Detect which cell encompasses the target text, then output its [X, Y] center coordinate. 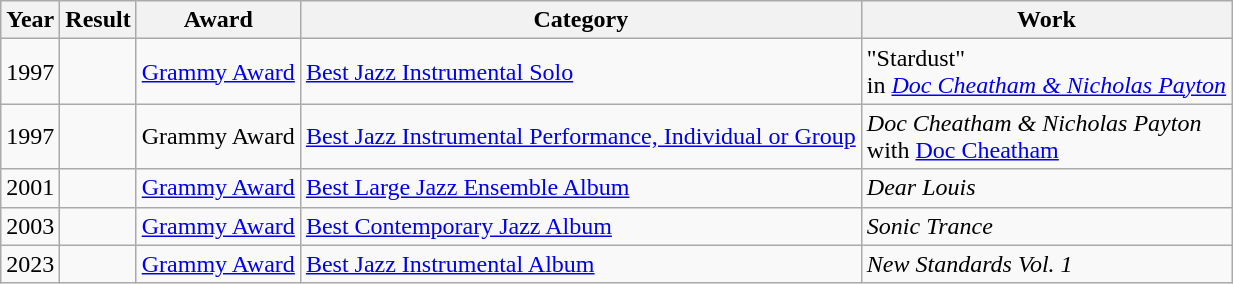
Best Large Jazz Ensemble Album [580, 188]
Best Contemporary Jazz Album [580, 226]
2023 [30, 264]
Best Jazz Instrumental Solo [580, 72]
Dear Louis [1046, 188]
New Standards Vol. 1 [1046, 264]
Best Jazz Instrumental Performance, Individual or Group [580, 136]
Best Jazz Instrumental Album [580, 264]
2001 [30, 188]
Category [580, 20]
"Stardust" in Doc Cheatham & Nicholas Payton [1046, 72]
Sonic Trance [1046, 226]
Work [1046, 20]
Year [30, 20]
Doc Cheatham & Nicholas Payton with Doc Cheatham [1046, 136]
Award [218, 20]
2003 [30, 226]
Result [98, 20]
